Capture the cell that displays the provided text and extract its [X, Y] central coordinate. 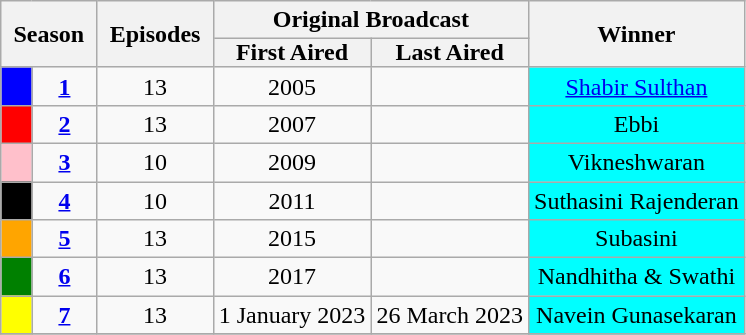
Winner [637, 34]
4 [64, 201]
7 [64, 315]
Navein Gunasekaran [637, 315]
2017 [292, 277]
Subasini [637, 239]
5 [64, 239]
Season [49, 34]
2011 [292, 201]
Suthasini Rajenderan [637, 201]
6 [64, 277]
Original Broadcast [370, 20]
Nandhitha & Swathi [637, 277]
2 [64, 124]
1 [64, 86]
1 January 2023 [292, 315]
Shabir Sulthan [637, 86]
Episodes [155, 34]
2009 [292, 162]
3 [64, 162]
26 March 2023 [450, 315]
Last Aired [450, 53]
First Aired [292, 53]
2005 [292, 86]
Vikneshwaran [637, 162]
2015 [292, 239]
2007 [292, 124]
Ebbi [637, 124]
